For the text-containing cell, return its midpoint in (X, Y) coordinate format. 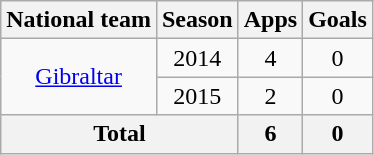
2 (270, 96)
4 (270, 58)
6 (270, 134)
2014 (197, 58)
Season (197, 20)
Total (120, 134)
Gibraltar (79, 77)
National team (79, 20)
Apps (270, 20)
Goals (338, 20)
2015 (197, 96)
